Find where the given text appears and provide that cell's center as [x, y] coordinate. 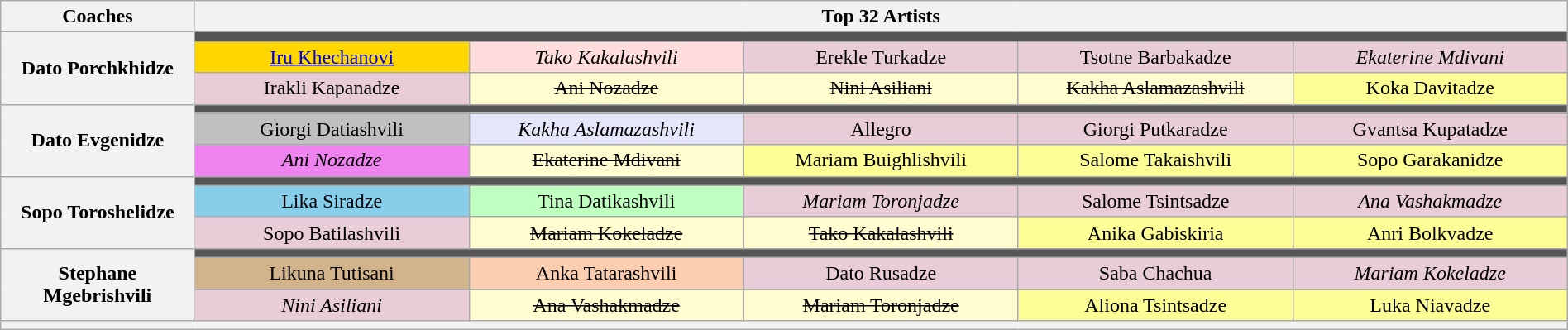
Dato Rusadze [881, 273]
Irakli Kapanadze [332, 88]
Sopo Garakanidze [1430, 160]
Likuna Tutisani [332, 273]
Giorgi Datiashvili [332, 129]
Anka Tatarashvili [606, 273]
Gvantsa Kupatadze [1430, 129]
Iru Khechanovi [332, 57]
Sopo Toroshelidze [98, 212]
Dato Porchkhidze [98, 68]
Mariam Buighlishvili [881, 160]
Aliona Tsintsadze [1155, 305]
Sopo Batilashvili [332, 232]
Tina Datikashvili [606, 201]
Erekle Turkadze [881, 57]
Saba Chachua [1155, 273]
Salome Takaishvili [1155, 160]
Dato Evgenidze [98, 141]
Stephane Mgebrishvili [98, 285]
Giorgi Putkaradze [1155, 129]
Koka Davitadze [1430, 88]
Salome Tsintsadze [1155, 201]
Luka Niavadze [1430, 305]
Top 32 Artists [881, 17]
Anri Bolkvadze [1430, 232]
Coaches [98, 17]
Lika Siradze [332, 201]
Anika Gabiskiria [1155, 232]
Allegro [881, 129]
Tsotne Barbakadze [1155, 57]
